Return [X, Y] of the center of cell containing provided text 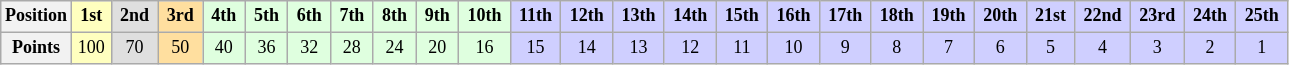
50 [180, 48]
16 [485, 48]
1st [91, 16]
11th [536, 16]
4th [224, 16]
17th [845, 16]
11 [742, 48]
2nd [134, 16]
25th [1262, 16]
20 [438, 48]
10th [485, 16]
1 [1262, 48]
Points [36, 48]
14 [587, 48]
5th [266, 16]
28 [352, 48]
7th [352, 16]
5 [1050, 48]
36 [266, 48]
13 [639, 48]
16th [794, 16]
2 [1210, 48]
4 [1103, 48]
15 [536, 48]
32 [310, 48]
23rd [1157, 16]
40 [224, 48]
12 [690, 48]
6th [310, 16]
3 [1157, 48]
24 [394, 48]
7 [949, 48]
6 [1000, 48]
12th [587, 16]
70 [134, 48]
19th [949, 16]
15th [742, 16]
Position [36, 16]
18th [897, 16]
24th [1210, 16]
22nd [1103, 16]
100 [91, 48]
3rd [180, 16]
8 [897, 48]
21st [1050, 16]
8th [394, 16]
20th [1000, 16]
9th [438, 16]
13th [639, 16]
10 [794, 48]
14th [690, 16]
9 [845, 48]
